Find where the given text appears and provide that cell's center as [X, Y] coordinate. 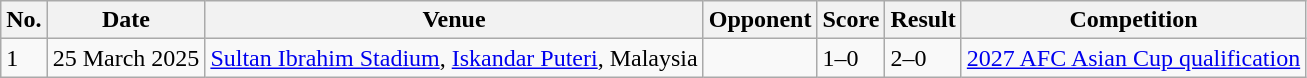
Score [851, 20]
Sultan Ibrahim Stadium, Iskandar Puteri, Malaysia [454, 58]
1 [24, 58]
Date [126, 20]
Competition [1133, 20]
2–0 [923, 58]
Venue [454, 20]
1–0 [851, 58]
25 March 2025 [126, 58]
Opponent [760, 20]
2027 AFC Asian Cup qualification [1133, 58]
No. [24, 20]
Result [923, 20]
